Provide the [X, Y] coordinate of the cell's center where the given text is located.  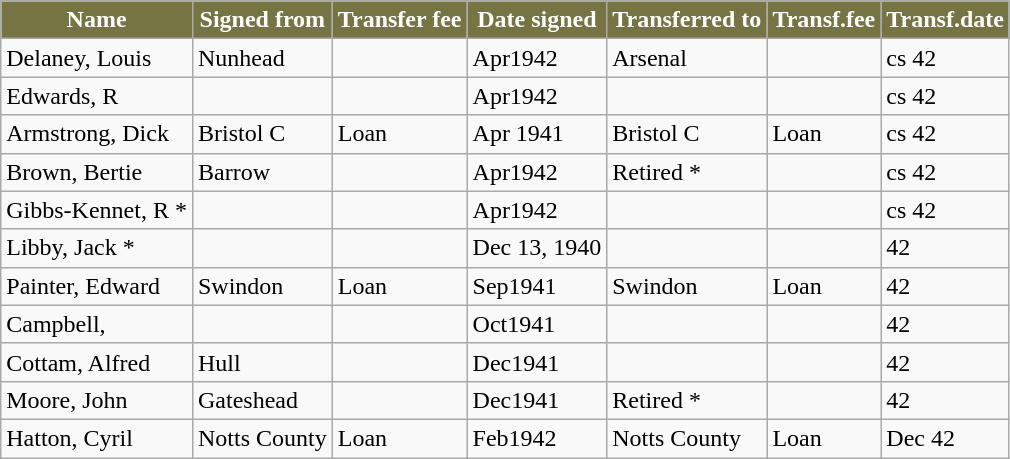
Date signed [537, 20]
Sep1941 [537, 286]
Oct1941 [537, 324]
Hatton, Cyril [97, 438]
Transf.fee [824, 20]
Moore, John [97, 400]
Libby, Jack * [97, 248]
Brown, Bertie [97, 172]
Transfer fee [400, 20]
Cottam, Alfred [97, 362]
Nunhead [262, 58]
Armstrong, Dick [97, 134]
Hull [262, 362]
Barrow [262, 172]
Edwards, R [97, 96]
Delaney, Louis [97, 58]
Name [97, 20]
Dec 42 [946, 438]
Transferred to [687, 20]
Gibbs-Kennet, R * [97, 210]
Dec 13, 1940 [537, 248]
Feb1942 [537, 438]
Apr 1941 [537, 134]
Signed from [262, 20]
Campbell, [97, 324]
Painter, Edward [97, 286]
Transf.date [946, 20]
Gateshead [262, 400]
Arsenal [687, 58]
